Output the [x, y] coordinate of the center of the cell containing the given text.  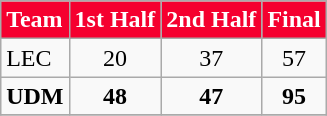
37 [212, 58]
57 [294, 58]
20 [115, 58]
1st Half [115, 20]
Final [294, 20]
UDM [35, 96]
2nd Half [212, 20]
95 [294, 96]
48 [115, 96]
47 [212, 96]
Team [35, 20]
LEC [35, 58]
